Scan for the cell matching the given text and deliver its [x, y] coordinate at center. 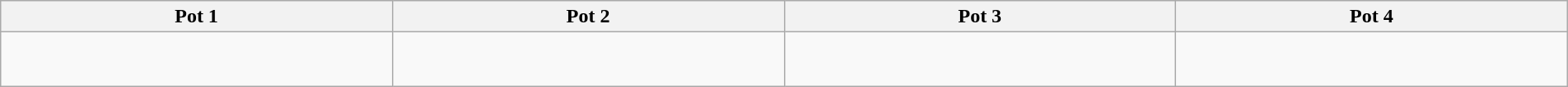
Pot 3 [980, 17]
Pot 2 [588, 17]
Pot 1 [197, 17]
Pot 4 [1372, 17]
